Scan for the cell matching the given text and deliver its [X, Y] coordinate at center. 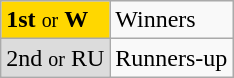
2nd or RU [56, 58]
Winners [172, 20]
Runners-up [172, 58]
1st or W [56, 20]
